Determine the (x, y) coordinate at the center of the cell enclosing the given text.  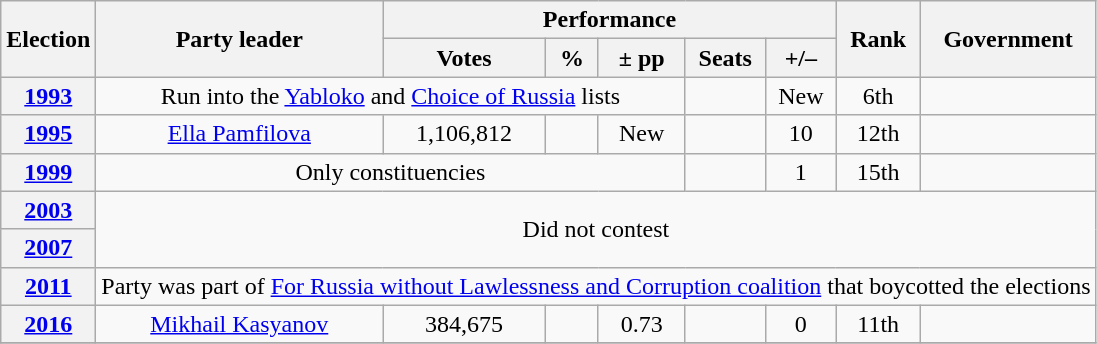
384,675 (464, 324)
Ella Pamfilova (240, 134)
Only constituencies (390, 172)
12th (878, 134)
1999 (48, 172)
1993 (48, 96)
2011 (48, 286)
Performance (610, 20)
15th (878, 172)
Mikhail Kasyanov (240, 324)
Party was part of For Russia without Lawlessness and Corruption coalition that boycotted the elections (596, 286)
+/– (802, 58)
1,106,812 (464, 134)
10 (802, 134)
11th (878, 324)
Rank (878, 39)
2007 (48, 248)
Election (48, 39)
6th (878, 96)
Party leader (240, 39)
% (572, 58)
0.73 (641, 324)
Seats (726, 58)
2003 (48, 210)
Government (1008, 39)
Votes (464, 58)
1995 (48, 134)
2016 (48, 324)
0 (802, 324)
Run into the Yabloko and Choice of Russia lists (390, 96)
± pp (641, 58)
1 (802, 172)
Did not contest (596, 229)
